Scan for the cell matching the given text and deliver its (X, Y) coordinate at center. 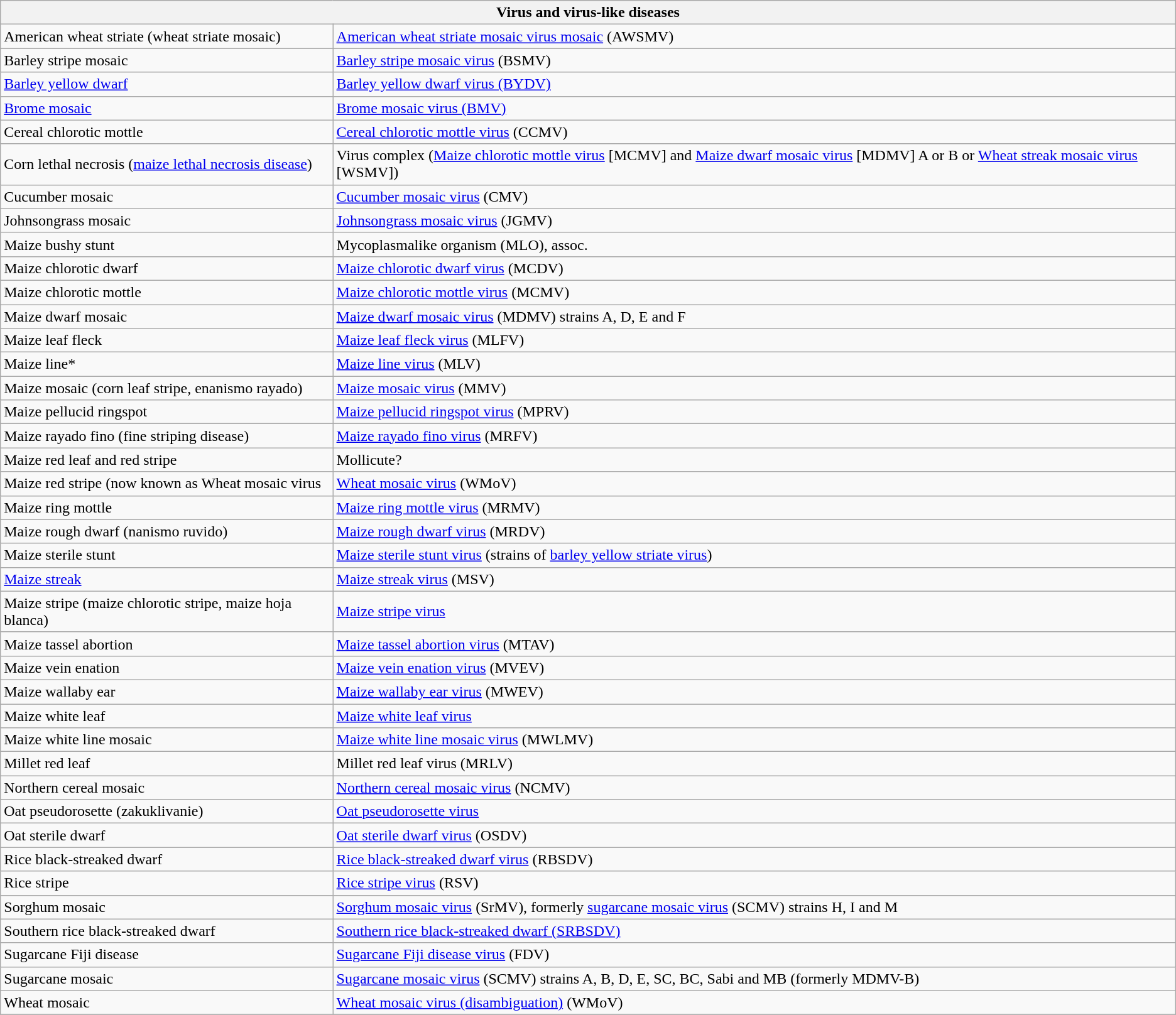
Maize white leaf (167, 715)
Maize rough dwarf virus (MRDV) (754, 531)
Maize tassel abortion (167, 644)
Sugarcane Fiji disease (167, 955)
Maize rayado fino virus (MRFV) (754, 436)
Maize streak (167, 579)
Mollicute? (754, 460)
Maize white leaf virus (754, 715)
Barley yellow dwarf (167, 84)
Cucumber mosaic virus (CMV) (754, 197)
Brome mosaic (167, 108)
Rice black-streaked dwarf virus (RBSDV) (754, 859)
Oat pseudorosette virus (754, 811)
Maize bushy stunt (167, 244)
Maize chlorotic mottle (167, 292)
Millet red leaf (167, 764)
Virus and virus-like diseases (588, 13)
Brome mosaic virus (BMV) (754, 108)
Cereal chlorotic mottle (167, 132)
Johnsongrass mosaic virus (JGMV) (754, 220)
Maize white line mosaic (167, 740)
Maize red leaf and red stripe (167, 460)
Maize tassel abortion virus (MTAV) (754, 644)
Barley stripe mosaic (167, 60)
Maize sterile stunt virus (strains of barley yellow striate virus) (754, 555)
Rice stripe virus (RSV) (754, 883)
Maize streak virus (MSV) (754, 579)
Maize chlorotic dwarf virus (MCDV) (754, 268)
Maize dwarf mosaic virus (MDMV) strains A, D, E and F (754, 316)
Rice black-streaked dwarf (167, 859)
Oat sterile dwarf (167, 835)
Barley yellow dwarf virus (BYDV) (754, 84)
Oat sterile dwarf virus (OSDV) (754, 835)
Maize vein enation virus (MVEV) (754, 668)
Maize white line mosaic virus (MWLMV) (754, 740)
Wheat mosaic virus (disambiguation) (WMoV) (754, 1002)
Rice stripe (167, 883)
Maize line virus (MLV) (754, 364)
Corn lethal necrosis (maize lethal necrosis disease) (167, 165)
Mycoplasmalike organism (MLO), assoc. (754, 244)
American wheat striate (wheat striate mosaic) (167, 36)
Maize leaf fleck (167, 340)
Maize chlorotic dwarf (167, 268)
Maize line* (167, 364)
Maize pellucid ringspot (167, 412)
Cucumber mosaic (167, 197)
Northern cereal mosaic (167, 788)
Maize leaf fleck virus (MLFV) (754, 340)
Maize rayado fino (fine striping disease) (167, 436)
Southern rice black-streaked dwarf (SRBSDV) (754, 931)
Maize pellucid ringspot virus (MPRV) (754, 412)
Wheat mosaic (167, 1002)
Johnsongrass mosaic (167, 220)
Maize mosaic (corn leaf stripe, enanismo rayado) (167, 388)
Sugarcane mosaic virus (SCMV) strains A, B, D, E, SC, BC, Sabi and MB (formerly MDMV-B) (754, 979)
Maize stripe (maize chlorotic stripe, maize hoja blanca) (167, 612)
Millet red leaf virus (MRLV) (754, 764)
Maize chlorotic mottle virus (MCMV) (754, 292)
Northern cereal mosaic virus (NCMV) (754, 788)
Maize stripe virus (754, 612)
Barley stripe mosaic virus (BSMV) (754, 60)
Wheat mosaic virus (WMoV) (754, 484)
Maize rough dwarf (nanismo ruvido) (167, 531)
Maize vein enation (167, 668)
Sugarcane mosaic (167, 979)
Maize ring mottle (167, 507)
Sugarcane Fiji disease virus (FDV) (754, 955)
Virus complex (Maize chlorotic mottle virus [MCMV] and Maize dwarf mosaic virus [MDMV] A or B or Wheat streak mosaic virus [WSMV]) (754, 165)
American wheat striate mosaic virus mosaic (AWSMV) (754, 36)
Southern rice black-streaked dwarf (167, 931)
Maize mosaic virus (MMV) (754, 388)
Oat pseudorosette (zakuklivanie) (167, 811)
Maize red stripe (now known as Wheat mosaic virus (167, 484)
Maize ring mottle virus (MRMV) (754, 507)
Maize sterile stunt (167, 555)
Sorghum mosaic (167, 907)
Cereal chlorotic mottle virus (CCMV) (754, 132)
Maize dwarf mosaic (167, 316)
Maize wallaby ear (167, 692)
Sorghum mosaic virus (SrMV), formerly sugarcane mosaic virus (SCMV) strains H, I and M (754, 907)
Maize wallaby ear virus (MWEV) (754, 692)
